Extract the (X, Y) coordinate from the center of the cell holding the provided text.  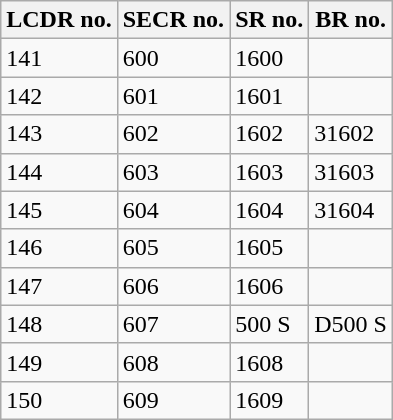
149 (59, 362)
31604 (351, 210)
608 (173, 362)
500 S (270, 324)
606 (173, 286)
BR no. (351, 20)
1603 (270, 172)
146 (59, 248)
150 (59, 400)
609 (173, 400)
605 (173, 248)
147 (59, 286)
1601 (270, 96)
1604 (270, 210)
602 (173, 134)
1608 (270, 362)
1602 (270, 134)
1600 (270, 58)
604 (173, 210)
148 (59, 324)
1605 (270, 248)
607 (173, 324)
D500 S (351, 324)
31602 (351, 134)
SR no. (270, 20)
143 (59, 134)
31603 (351, 172)
144 (59, 172)
141 (59, 58)
145 (59, 210)
142 (59, 96)
1609 (270, 400)
600 (173, 58)
LCDR no. (59, 20)
603 (173, 172)
601 (173, 96)
SECR no. (173, 20)
1606 (270, 286)
